Return [X, Y] of the center of cell containing provided text 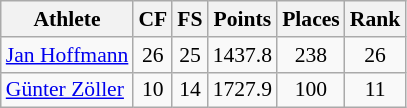
14 [190, 90]
Points [242, 19]
Athlete [68, 19]
11 [376, 90]
1437.8 [242, 55]
Günter Zöller [68, 90]
Rank [376, 19]
FS [190, 19]
CF [152, 19]
10 [152, 90]
100 [311, 90]
25 [190, 55]
Jan Hoffmann [68, 55]
1727.9 [242, 90]
Places [311, 19]
238 [311, 55]
